Provide the [X, Y] coordinate of the cell's center where the given text is located.  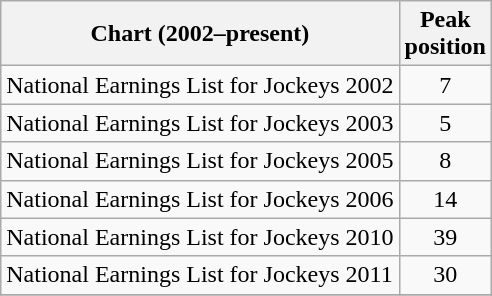
8 [445, 161]
National Earnings List for Jockeys 2006 [200, 199]
National Earnings List for Jockeys 2011 [200, 275]
14 [445, 199]
30 [445, 275]
National Earnings List for Jockeys 2010 [200, 237]
5 [445, 123]
Peakposition [445, 34]
National Earnings List for Jockeys 2002 [200, 85]
Chart (2002–present) [200, 34]
National Earnings List for Jockeys 2003 [200, 123]
National Earnings List for Jockeys 2005 [200, 161]
39 [445, 237]
7 [445, 85]
